Return the [x, y] coordinate for the center point of the cell that contains the specified text.  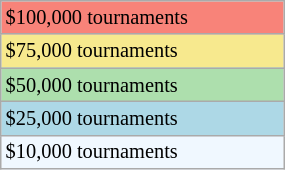
$10,000 tournaments [142, 152]
$75,000 tournaments [142, 51]
$50,000 tournaments [142, 85]
$100,000 tournaments [142, 17]
$25,000 tournaments [142, 118]
